Provide the (X, Y) coordinate of the cell's center where the given text is located.  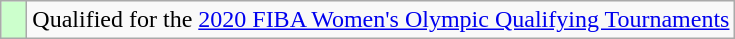
Qualified for the 2020 FIBA Women's Olympic Qualifying Tournaments (381, 20)
